Provide the (X, Y) coordinate of the cell's center where the given text is located.  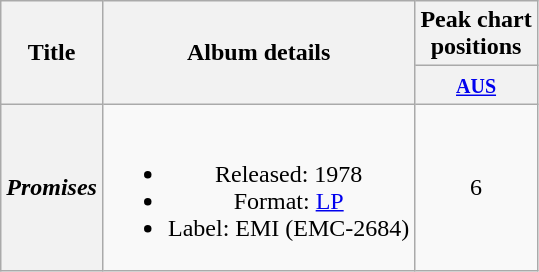
Promises (52, 188)
6 (476, 188)
AUS (476, 85)
Released: 1978Format: LPLabel: EMI (EMC-2684) (258, 188)
Title (52, 52)
Album details (258, 52)
Peak chartpositions (476, 34)
